Determine the (X, Y) coordinate at the center of the cell enclosing the given text.  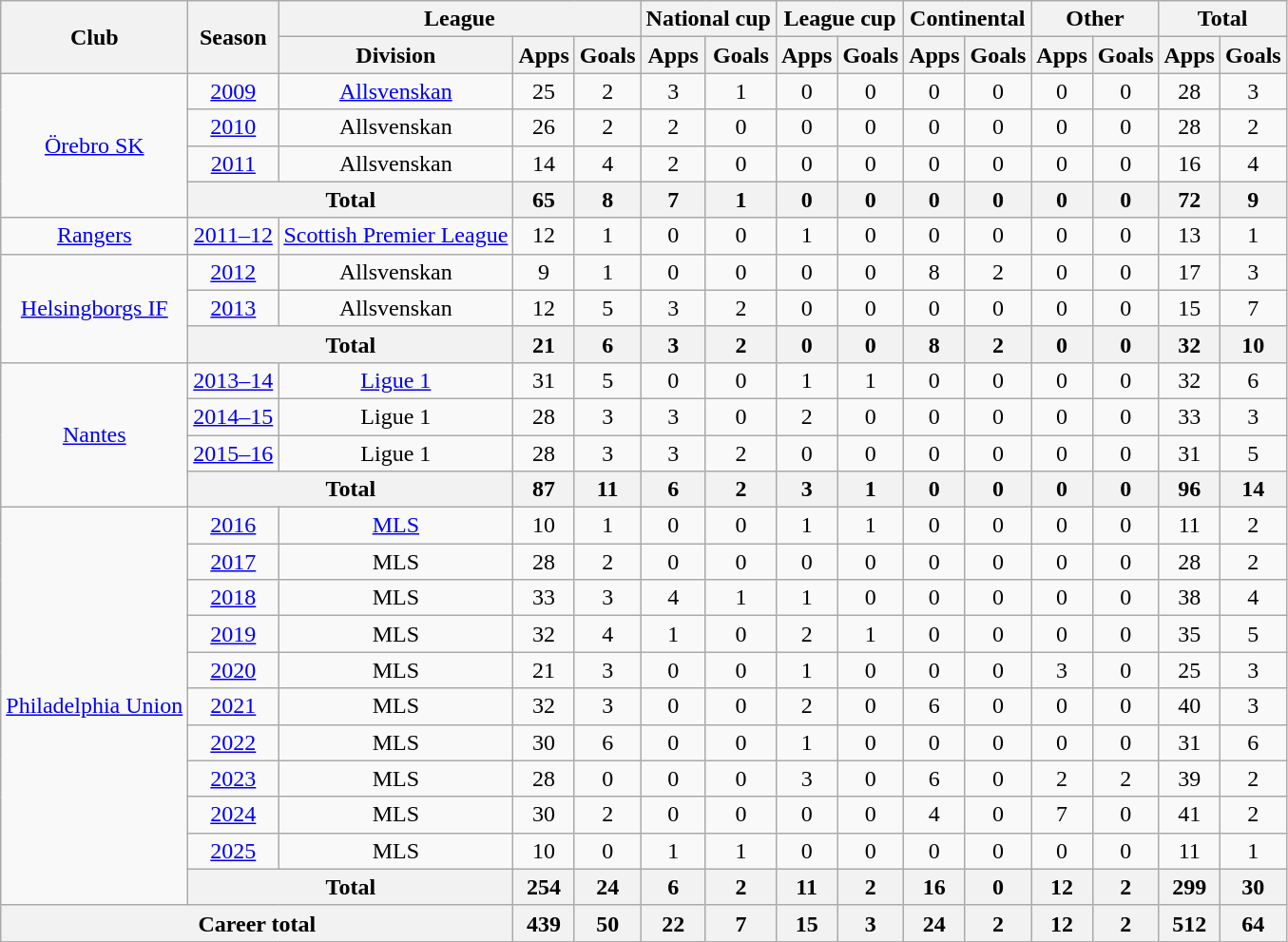
2019 (234, 634)
38 (1189, 598)
87 (544, 490)
2024 (234, 815)
Örebro SK (95, 145)
National cup (708, 19)
Season (234, 37)
2013–14 (234, 380)
Other (1095, 19)
League (460, 19)
2022 (234, 742)
2018 (234, 598)
72 (1189, 200)
2017 (234, 562)
2010 (234, 127)
2014–15 (234, 416)
2020 (234, 670)
2025 (234, 851)
Helsingborgs IF (95, 308)
64 (1253, 923)
Continental (968, 19)
39 (1189, 779)
512 (1189, 923)
2011 (234, 163)
Career total (257, 923)
17 (1189, 272)
50 (607, 923)
Rangers (95, 236)
2011–12 (234, 236)
40 (1189, 706)
439 (544, 923)
299 (1189, 887)
254 (544, 887)
41 (1189, 815)
22 (673, 923)
96 (1189, 490)
Division (395, 55)
2021 (234, 706)
Nantes (95, 434)
13 (1189, 236)
2015–16 (234, 453)
Philadelphia Union (95, 707)
2009 (234, 91)
26 (544, 127)
Scottish Premier League (395, 236)
Club (95, 37)
35 (1189, 634)
2012 (234, 272)
2016 (234, 526)
2013 (234, 308)
League cup (839, 19)
65 (544, 200)
2023 (234, 779)
